Detect which cell encompasses the target text, then output its (X, Y) center coordinate. 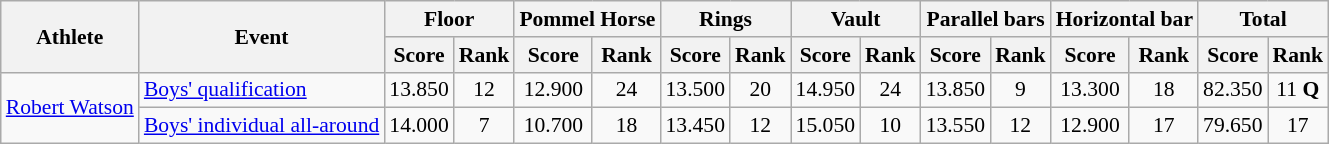
Total (1263, 19)
82.350 (1232, 90)
14.950 (826, 90)
10 (890, 126)
11 Q (1298, 90)
10.700 (553, 126)
15.050 (826, 126)
14.000 (418, 126)
Boys' qualification (262, 90)
Rings (726, 19)
13.500 (696, 90)
79.650 (1232, 126)
13.450 (696, 126)
Vault (856, 19)
Boys' individual all-around (262, 126)
Pommel Horse (587, 19)
20 (760, 90)
13.300 (1090, 90)
Floor (449, 19)
9 (1020, 90)
Parallel bars (986, 19)
Robert Watson (70, 108)
Horizontal bar (1124, 19)
Event (262, 36)
Athlete (70, 36)
13.550 (956, 126)
7 (484, 126)
